Search for the cell housing the specified text and yield its (X, Y) center coordinate. 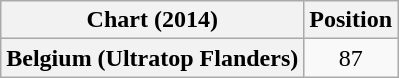
Belgium (Ultratop Flanders) (152, 58)
87 (351, 58)
Position (351, 20)
Chart (2014) (152, 20)
